For the text-containing cell, return its midpoint in (x, y) coordinate format. 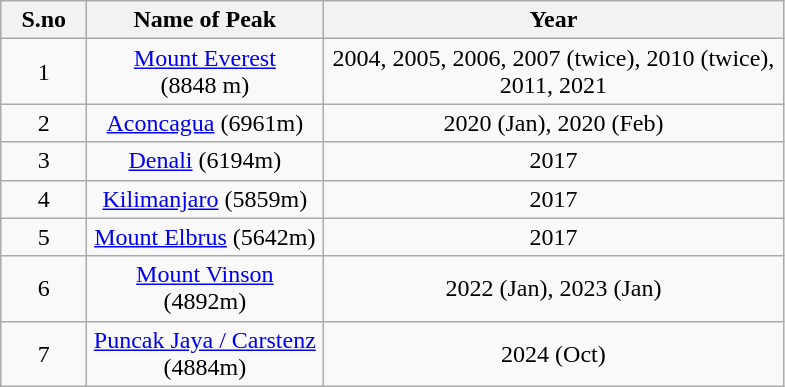
6 (44, 288)
5 (44, 237)
Aconcagua (6961m) (205, 123)
S.no (44, 20)
Denali (6194m) (205, 161)
Year (554, 20)
Puncak Jaya / Carstenz (4884m) (205, 354)
4 (44, 199)
2022 (Jan), 2023 (Jan) (554, 288)
7 (44, 354)
Mount Elbrus (5642m) (205, 237)
2024 (Oct) (554, 354)
Mount Vinson (4892m) (205, 288)
Mount Everest (8848 m) (205, 72)
2020 (Jan), 2020 (Feb) (554, 123)
2 (44, 123)
2004, 2005, 2006, 2007 (twice), 2010 (twice), 2011, 2021 (554, 72)
1 (44, 72)
3 (44, 161)
Kilimanjaro (5859m) (205, 199)
Name of Peak (205, 20)
